Find where the given text appears and provide that cell's center as (x, y) coordinate. 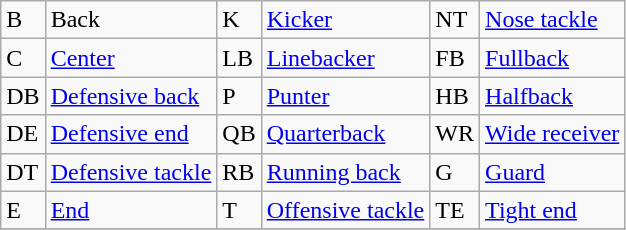
DE (23, 134)
Guard (552, 172)
B (23, 20)
Defensive back (131, 96)
RB (239, 172)
Running back (346, 172)
G (455, 172)
Quarterback (346, 134)
E (23, 210)
HB (455, 96)
Offensive tackle (346, 210)
K (239, 20)
Fullback (552, 58)
LB (239, 58)
Halfback (552, 96)
P (239, 96)
Tight end (552, 210)
Defensive tackle (131, 172)
C (23, 58)
Back (131, 20)
FB (455, 58)
TE (455, 210)
DB (23, 96)
WR (455, 134)
Nose tackle (552, 20)
Wide receiver (552, 134)
DT (23, 172)
Linebacker (346, 58)
Center (131, 58)
Kicker (346, 20)
NT (455, 20)
T (239, 210)
QB (239, 134)
Punter (346, 96)
End (131, 210)
Defensive end (131, 134)
